Provide the [X, Y] coordinate of the cell's center where the given text is located.  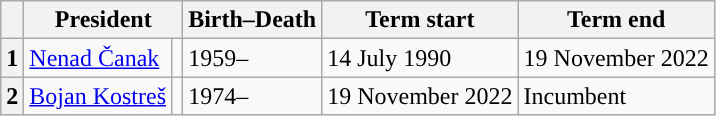
Incumbent [616, 96]
Term end [616, 20]
1 [12, 58]
1959– [252, 58]
Term start [420, 20]
Bojan Kostreš [98, 96]
2 [12, 96]
President [104, 20]
Birth–Death [252, 20]
Nenad Čanak [98, 58]
14 July 1990 [420, 58]
1974– [252, 96]
